Return the [x, y] coordinate for the center point of the cell that contains the specified text.  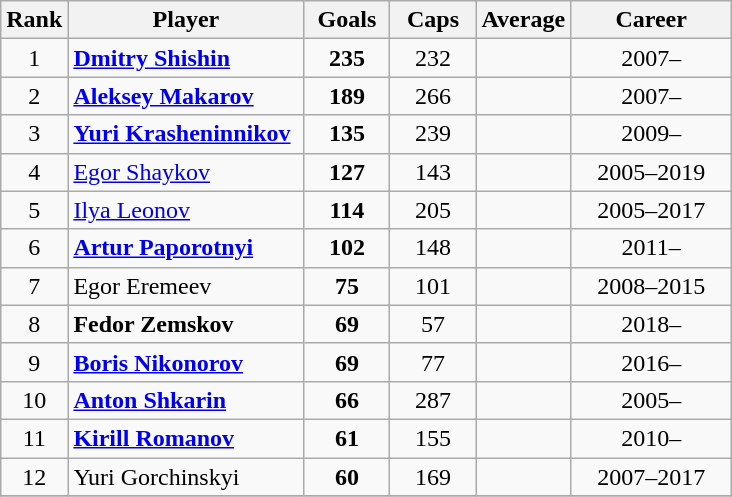
287 [433, 400]
Fedor Zemskov [186, 324]
101 [433, 286]
2016– [652, 362]
57 [433, 324]
7 [34, 286]
12 [34, 477]
2011– [652, 248]
Yuri Gorchinskyi [186, 477]
2018– [652, 324]
1 [34, 58]
Rank [34, 20]
10 [34, 400]
75 [347, 286]
143 [433, 172]
Artur Paporotnyi [186, 248]
5 [34, 210]
148 [433, 248]
235 [347, 58]
Player [186, 20]
Ilya Leonov [186, 210]
232 [433, 58]
Egor Shaykov [186, 172]
Anton Shkarin [186, 400]
3 [34, 134]
8 [34, 324]
2005–2019 [652, 172]
2007–2017 [652, 477]
169 [433, 477]
Yuri Krasheninnikov [186, 134]
Egor Eremeev [186, 286]
Career [652, 20]
Goals [347, 20]
2008–2015 [652, 286]
Kirill Romanov [186, 438]
2005–2017 [652, 210]
Caps [433, 20]
266 [433, 96]
2010– [652, 438]
189 [347, 96]
66 [347, 400]
155 [433, 438]
61 [347, 438]
11 [34, 438]
102 [347, 248]
6 [34, 248]
127 [347, 172]
Boris Nikonorov [186, 362]
Aleksey Makarov [186, 96]
60 [347, 477]
114 [347, 210]
205 [433, 210]
4 [34, 172]
2005– [652, 400]
9 [34, 362]
Average [524, 20]
2009– [652, 134]
135 [347, 134]
77 [433, 362]
Dmitry Shishin [186, 58]
239 [433, 134]
2 [34, 96]
